Output the [x, y] coordinate of the center of the cell containing the given text.  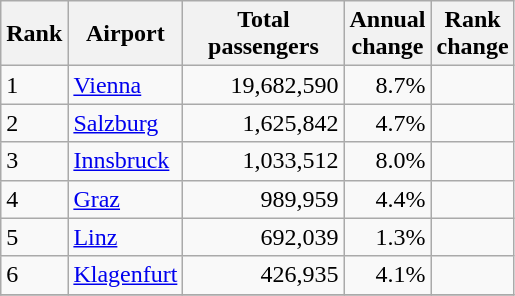
1 [34, 85]
2 [34, 123]
Klagenfurt [126, 275]
8.0% [388, 161]
Vienna [126, 85]
4.4% [388, 199]
1,033,512 [264, 161]
Salzburg [126, 123]
Airport [126, 34]
Annualchange [388, 34]
Totalpassengers [264, 34]
692,039 [264, 237]
19,682,590 [264, 85]
Innsbruck [126, 161]
4 [34, 199]
6 [34, 275]
Linz [126, 237]
Graz [126, 199]
Rank [34, 34]
Rankchange [472, 34]
8.7% [388, 85]
4.1% [388, 275]
989,959 [264, 199]
1.3% [388, 237]
3 [34, 161]
5 [34, 237]
426,935 [264, 275]
1,625,842 [264, 123]
4.7% [388, 123]
